Search for the cell housing the specified text and yield its (x, y) center coordinate. 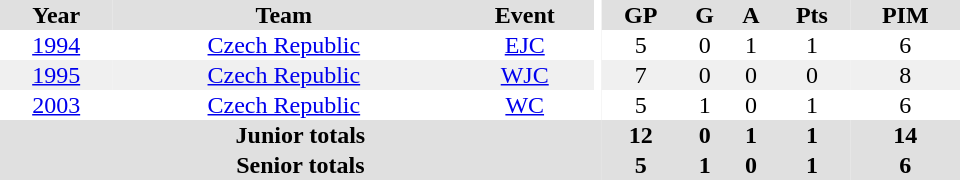
PIM (905, 15)
2003 (56, 105)
12 (641, 135)
EJC (524, 45)
Senior totals (300, 165)
G (705, 15)
Team (284, 15)
8 (905, 75)
Event (524, 15)
1994 (56, 45)
WC (524, 105)
WJC (524, 75)
Pts (812, 15)
Junior totals (300, 135)
7 (641, 75)
Year (56, 15)
A (752, 15)
GP (641, 15)
1995 (56, 75)
14 (905, 135)
